Find where the given text appears and provide that cell's center as (x, y) coordinate. 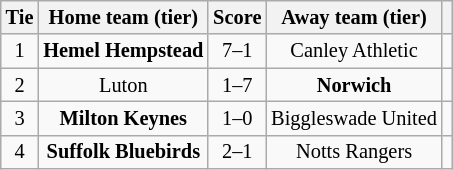
Norwich (354, 85)
4 (20, 152)
1–7 (237, 85)
Score (237, 17)
Tie (20, 17)
3 (20, 118)
Biggleswade United (354, 118)
Away team (tier) (354, 17)
Home team (tier) (123, 17)
Hemel Hempstead (123, 51)
Milton Keynes (123, 118)
7–1 (237, 51)
Canley Athletic (354, 51)
Notts Rangers (354, 152)
1 (20, 51)
2 (20, 85)
Luton (123, 85)
1–0 (237, 118)
2–1 (237, 152)
Suffolk Bluebirds (123, 152)
